Return (X, Y) of the center of cell containing provided text 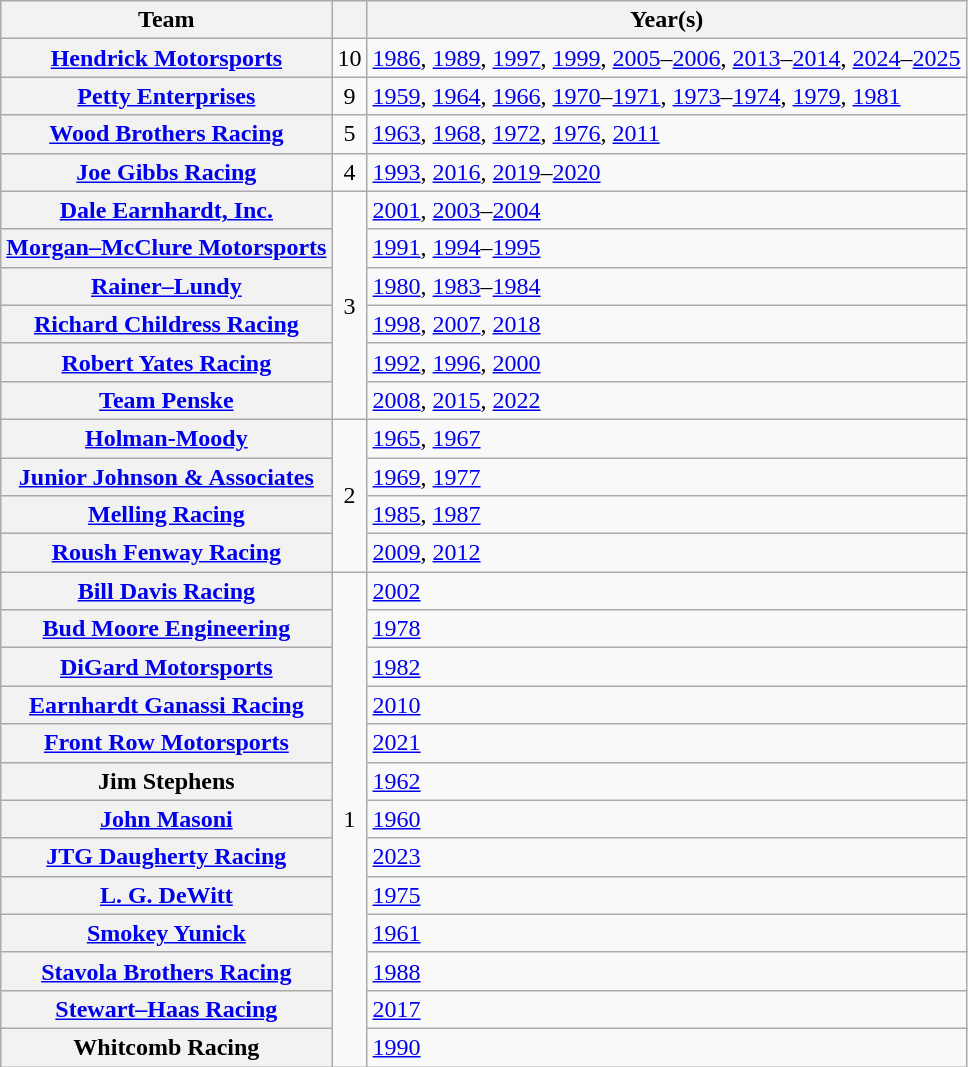
2008, 2015, 2022 (666, 400)
L. G. DeWitt (166, 895)
Melling Racing (166, 515)
1959, 1964, 1966, 1970–1971, 1973–1974, 1979, 1981 (666, 96)
Junior Johnson & Associates (166, 477)
1985, 1987 (666, 515)
2010 (666, 705)
Robert Yates Racing (166, 362)
Smokey Yunick (166, 933)
1998, 2007, 2018 (666, 324)
Hendrick Motorsports (166, 58)
1975 (666, 895)
4 (350, 172)
5 (350, 134)
1960 (666, 819)
Rainer–Lundy (166, 286)
Front Row Motorsports (166, 743)
1962 (666, 781)
1969, 1977 (666, 477)
Jim Stephens (166, 781)
2 (350, 495)
Whitcomb Racing (166, 1047)
Joe Gibbs Racing (166, 172)
1993, 2016, 2019–2020 (666, 172)
1978 (666, 629)
1963, 1968, 1972, 1976, 2011 (666, 134)
Holman-Moody (166, 438)
3 (350, 305)
Dale Earnhardt, Inc. (166, 210)
Richard Childress Racing (166, 324)
DiGard Motorsports (166, 667)
Morgan–McClure Motorsports (166, 248)
Petty Enterprises (166, 96)
Stewart–Haas Racing (166, 1009)
2009, 2012 (666, 553)
Wood Brothers Racing (166, 134)
9 (350, 96)
2001, 2003–2004 (666, 210)
1990 (666, 1047)
Stavola Brothers Racing (166, 971)
1986, 1989, 1997, 1999, 2005–2006, 2013–2014, 2024–2025 (666, 58)
Bud Moore Engineering (166, 629)
2017 (666, 1009)
2021 (666, 743)
John Masoni (166, 819)
2002 (666, 591)
1988 (666, 971)
1961 (666, 933)
Roush Fenway Racing (166, 553)
JTG Daugherty Racing (166, 857)
10 (350, 58)
1 (350, 820)
2023 (666, 857)
Team Penske (166, 400)
1982 (666, 667)
1965, 1967 (666, 438)
1980, 1983–1984 (666, 286)
1991, 1994–1995 (666, 248)
Earnhardt Ganassi Racing (166, 705)
Year(s) (666, 20)
Bill Davis Racing (166, 591)
Team (166, 20)
1992, 1996, 2000 (666, 362)
